Identify which cell holds the provided text, then report its (x, y) central coordinate. 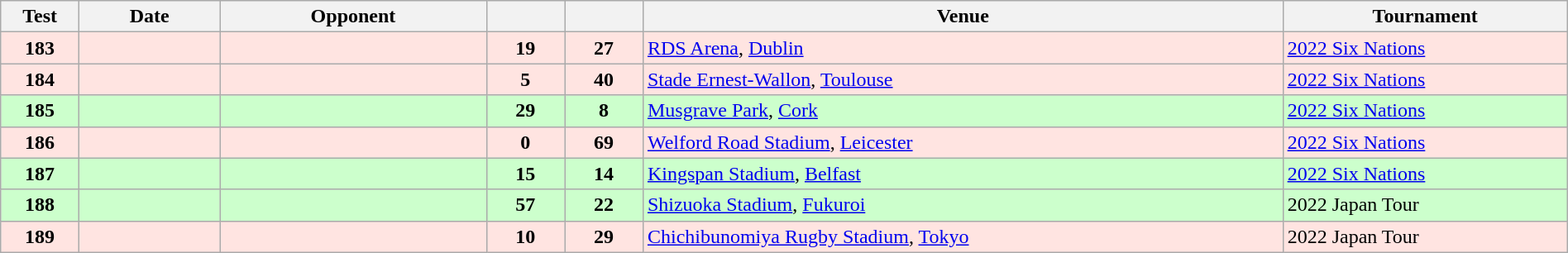
40 (604, 79)
Stade Ernest-Wallon, Toulouse (963, 79)
Musgrave Park, Cork (963, 111)
184 (40, 79)
0 (526, 142)
15 (526, 174)
Test (40, 17)
5 (526, 79)
Shizuoka Stadium, Fukuroi (963, 205)
27 (604, 48)
10 (526, 236)
185 (40, 111)
189 (40, 236)
183 (40, 48)
Welford Road Stadium, Leicester (963, 142)
8 (604, 111)
Venue (963, 17)
57 (526, 205)
Date (149, 17)
Chichibunomiya Rugby Stadium, Tokyo (963, 236)
Tournament (1425, 17)
Opponent (353, 17)
186 (40, 142)
RDS Arena, Dublin (963, 48)
69 (604, 142)
187 (40, 174)
14 (604, 174)
22 (604, 205)
19 (526, 48)
Kingspan Stadium, Belfast (963, 174)
188 (40, 205)
